Return the (x, y) coordinate for the center point of the cell that contains the specified text.  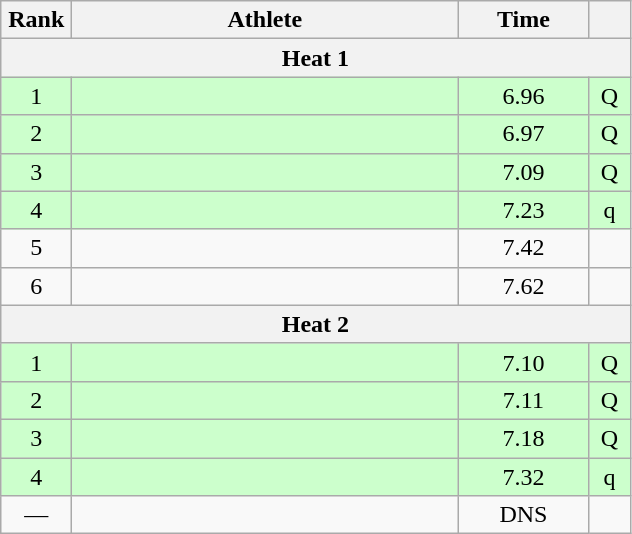
Heat 2 (316, 324)
7.42 (524, 248)
DNS (524, 515)
Athlete (265, 20)
7.62 (524, 286)
7.11 (524, 400)
6.97 (524, 134)
Heat 1 (316, 58)
6 (36, 286)
7.23 (524, 210)
7.32 (524, 477)
— (36, 515)
Time (524, 20)
7.09 (524, 172)
7.10 (524, 362)
6.96 (524, 96)
Rank (36, 20)
5 (36, 248)
7.18 (524, 438)
